Detect which cell encompasses the target text, then output its (x, y) center coordinate. 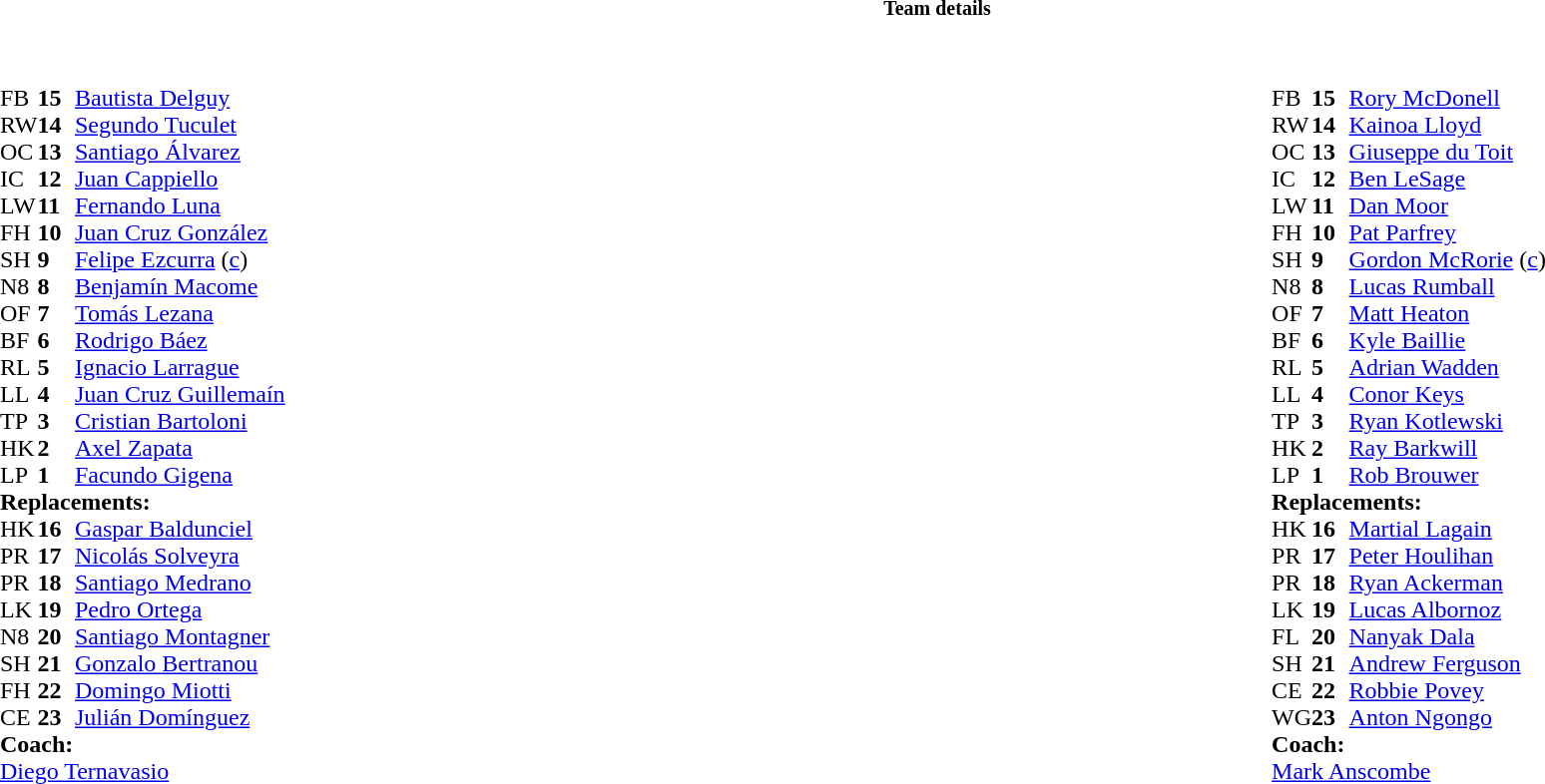
Juan Cruz González (180, 233)
Axel Zapata (180, 449)
Gonzalo Bertranou (180, 664)
Facundo Gigena (180, 475)
Pedro Ortega (180, 610)
FL (1291, 636)
Nicolás Solveyra (180, 557)
Segundo Tuculet (180, 126)
Bautista Delguy (180, 98)
Felipe Ezcurra (c) (180, 259)
Gaspar Baldunciel (180, 529)
Tomás Lezana (180, 313)
Santiago Montagner (180, 636)
Coach: (143, 744)
Cristian Bartoloni (180, 421)
Juan Cappiello (180, 180)
Replacements: (143, 503)
Rodrigo Báez (180, 341)
Julián Domínguez (180, 718)
Benjamín Macome (180, 287)
Domingo Miotti (180, 690)
Ignacio Larrague (180, 367)
Juan Cruz Guillemaín (180, 395)
Santiago Medrano (180, 583)
Santiago Álvarez (180, 152)
Fernando Luna (180, 205)
WG (1291, 718)
